From the cell containing the given text, extract its center point as [X, Y] coordinate. 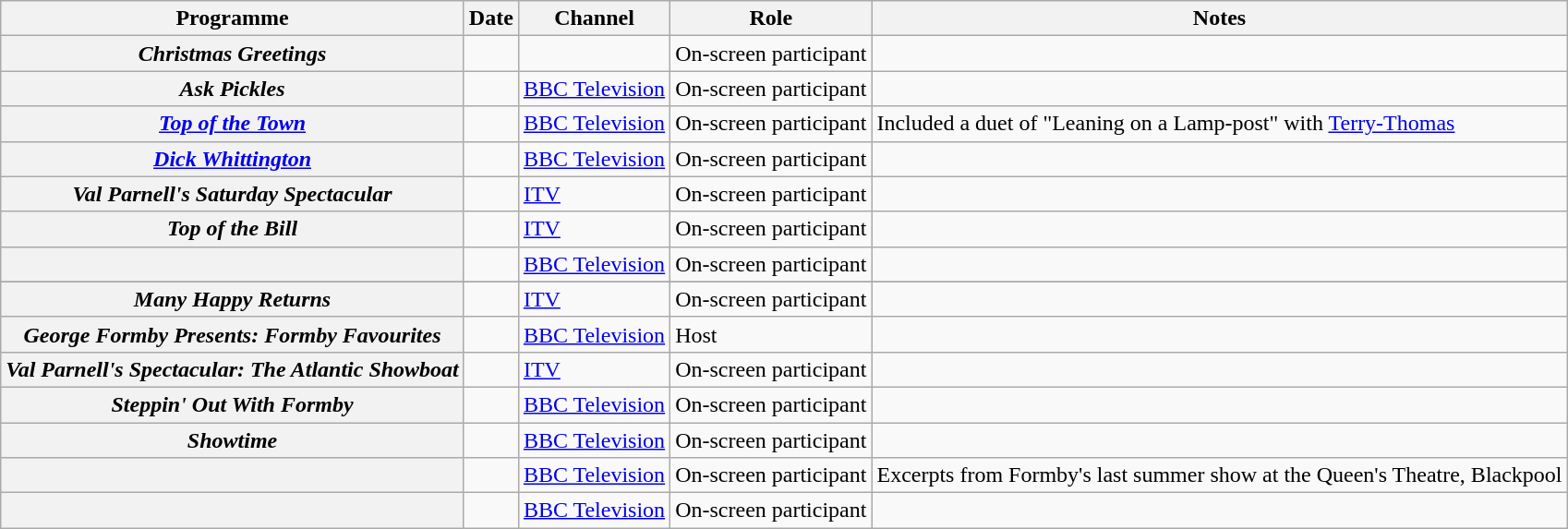
Host [771, 334]
Top of the Town [233, 124]
Ask Pickles [233, 89]
Notes [1219, 18]
Val Parnell's Saturday Spectacular [233, 194]
Christmas Greetings [233, 54]
Steppin' Out With Formby [233, 404]
Role [771, 18]
Many Happy Returns [233, 299]
George Formby Presents: Formby Favourites [233, 334]
Included a duet of "Leaning on a Lamp-post" with Terry-Thomas [1219, 124]
Val Parnell's Spectacular: The Atlantic Showboat [233, 369]
Channel [594, 18]
Date [491, 18]
Excerpts from Formby's last summer show at the Queen's Theatre, Blackpool [1219, 475]
Showtime [233, 440]
Dick Whittington [233, 159]
Top of the Bill [233, 229]
Programme [233, 18]
